Search for the cell housing the specified text and yield its [x, y] center coordinate. 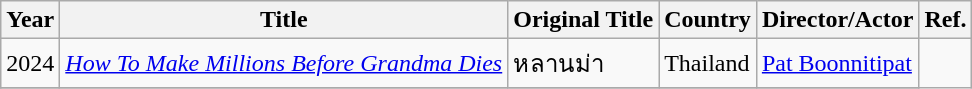
Pat Boonnitipat [838, 64]
Year [30, 20]
Country [708, 20]
Director/Actor [838, 20]
Thailand [708, 64]
Ref. [946, 20]
หลานม่า [584, 64]
Title [284, 20]
How To Make Millions Before Grandma Dies [284, 64]
2024 [30, 64]
Original Title [584, 20]
